Output the [x, y] coordinate of the center of the cell containing the given text.  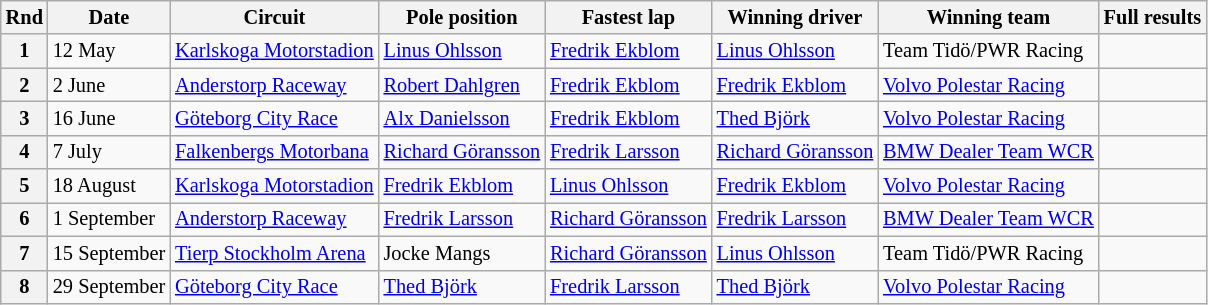
5 [24, 186]
2 June [109, 85]
15 September [109, 253]
Full results [1152, 17]
1 September [109, 219]
29 September [109, 287]
4 [24, 152]
Fastest lap [628, 17]
Rnd [24, 17]
Circuit [274, 17]
Winning team [988, 17]
Winning driver [796, 17]
2 [24, 85]
18 August [109, 186]
Pole position [462, 17]
Date [109, 17]
6 [24, 219]
7 [24, 253]
3 [24, 118]
1 [24, 51]
8 [24, 287]
Jocke Mangs [462, 253]
Tierp Stockholm Arena [274, 253]
Robert Dahlgren [462, 85]
Falkenbergs Motorbana [274, 152]
Alx Danielsson [462, 118]
12 May [109, 51]
7 July [109, 152]
16 June [109, 118]
